From the cell containing the given text, extract its center point as (X, Y) coordinate. 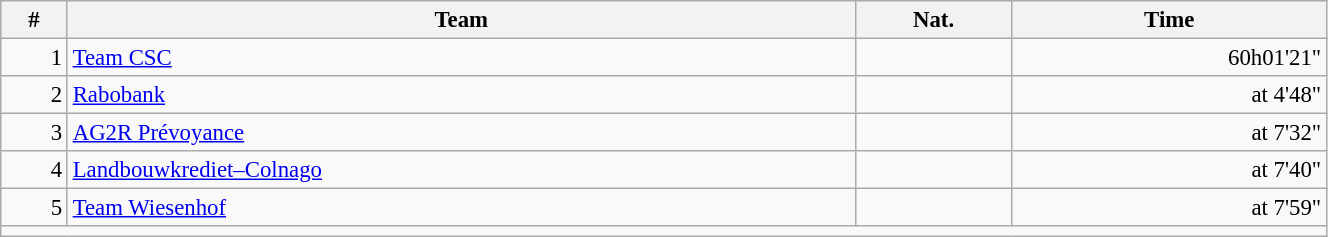
Nat. (934, 20)
Time (1169, 20)
Team CSC (461, 58)
Landbouwkrediet–Colnago (461, 170)
at 7'59" (1169, 208)
1 (34, 58)
at 7'32" (1169, 133)
AG2R Prévoyance (461, 133)
at 7'40" (1169, 170)
# (34, 20)
at 4'48" (1169, 95)
2 (34, 95)
4 (34, 170)
3 (34, 133)
5 (34, 208)
Team (461, 20)
60h01'21" (1169, 58)
Team Wiesenhof (461, 208)
Rabobank (461, 95)
